Detect which cell encompasses the target text, then output its (X, Y) center coordinate. 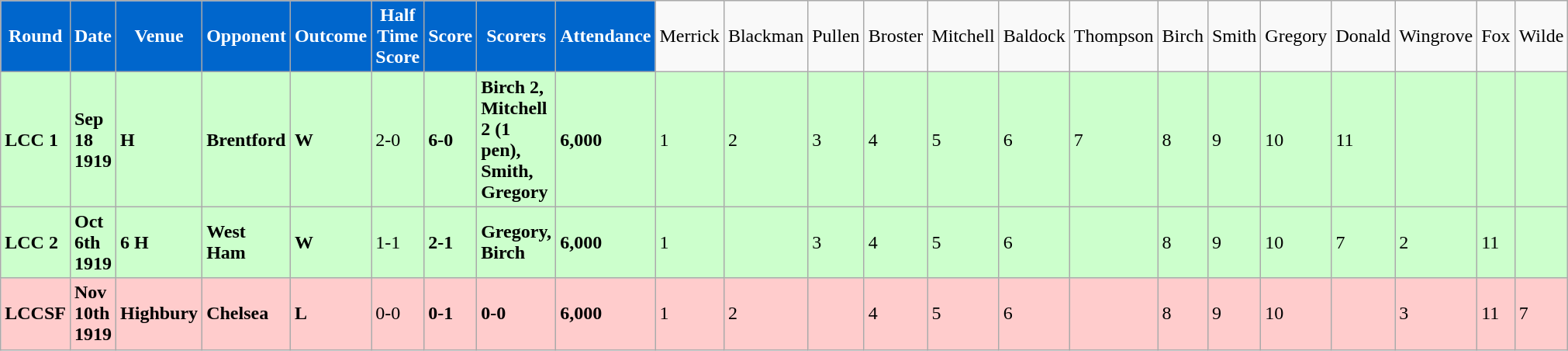
Date (93, 36)
Birch (1183, 36)
Blackman (765, 36)
Gregory, Birch (516, 242)
Sep 18 1919 (93, 140)
Venue (160, 36)
Highbury (160, 314)
2-1 (451, 242)
Round (36, 36)
Nov 10th 1919 (93, 314)
Gregory (1297, 36)
Baldock (1034, 36)
Attendance (606, 36)
Birch 2, Mitchell 2 (1 pen), Smith, Gregory (516, 140)
Chelsea (247, 314)
Wilde (1542, 36)
Wingrove (1436, 36)
Thompson (1114, 36)
L (330, 314)
6-0 (451, 140)
West Ham (247, 242)
LCCSF (36, 314)
Merrick (689, 36)
Smith (1234, 36)
Score (451, 36)
LCC 2 (36, 242)
1-1 (398, 242)
Mitchell (963, 36)
Opponent (247, 36)
Outcome (330, 36)
6 H (160, 242)
Pullen (836, 36)
H (160, 140)
Broster (896, 36)
0-1 (451, 314)
LCC 1 (36, 140)
Donald (1363, 36)
Fox (1496, 36)
Half Time Score (398, 36)
Scorers (516, 36)
Brentford (247, 140)
2-0 (398, 140)
Oct 6th 1919 (93, 242)
